Search for the cell housing the specified text and yield its (X, Y) center coordinate. 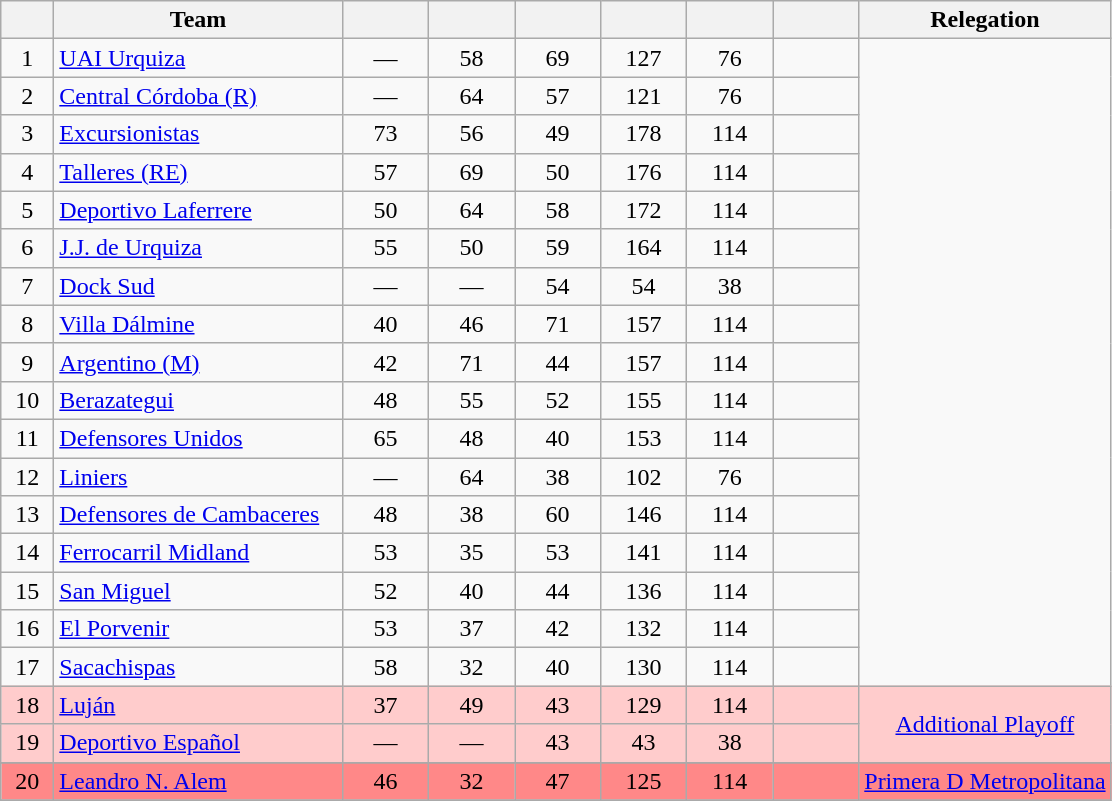
19 (28, 743)
11 (28, 438)
35 (471, 553)
102 (644, 477)
San Miguel (198, 591)
Excursionistas (198, 134)
Additional Playoff (985, 724)
125 (644, 781)
6 (28, 248)
J.J. de Urquiza (198, 248)
130 (644, 667)
7 (28, 286)
4 (28, 172)
Dock Sud (198, 286)
18 (28, 705)
Deportivo Laferrere (198, 210)
129 (644, 705)
Deportivo Español (198, 743)
5 (28, 210)
121 (644, 96)
1 (28, 58)
60 (557, 515)
47 (557, 781)
17 (28, 667)
Luján (198, 705)
178 (644, 134)
Ferrocarril Midland (198, 553)
65 (385, 438)
141 (644, 553)
3 (28, 134)
Berazategui (198, 400)
Defensores de Cambaceres (198, 515)
2 (28, 96)
59 (557, 248)
El Porvenir (198, 629)
136 (644, 591)
176 (644, 172)
Villa Dálmine (198, 324)
56 (471, 134)
Central Córdoba (R) (198, 96)
Leandro N. Alem (198, 781)
Argentino (M) (198, 362)
Team (198, 20)
UAI Urquiza (198, 58)
10 (28, 400)
153 (644, 438)
20 (28, 781)
8 (28, 324)
14 (28, 553)
12 (28, 477)
9 (28, 362)
164 (644, 248)
Relegation (985, 20)
Liniers (198, 477)
13 (28, 515)
Defensores Unidos (198, 438)
146 (644, 515)
Sacachispas (198, 667)
172 (644, 210)
15 (28, 591)
127 (644, 58)
Talleres (RE) (198, 172)
Primera D Metropolitana (985, 781)
132 (644, 629)
16 (28, 629)
155 (644, 400)
73 (385, 134)
